Output the [X, Y] coordinate of the center of the cell containing the given text.  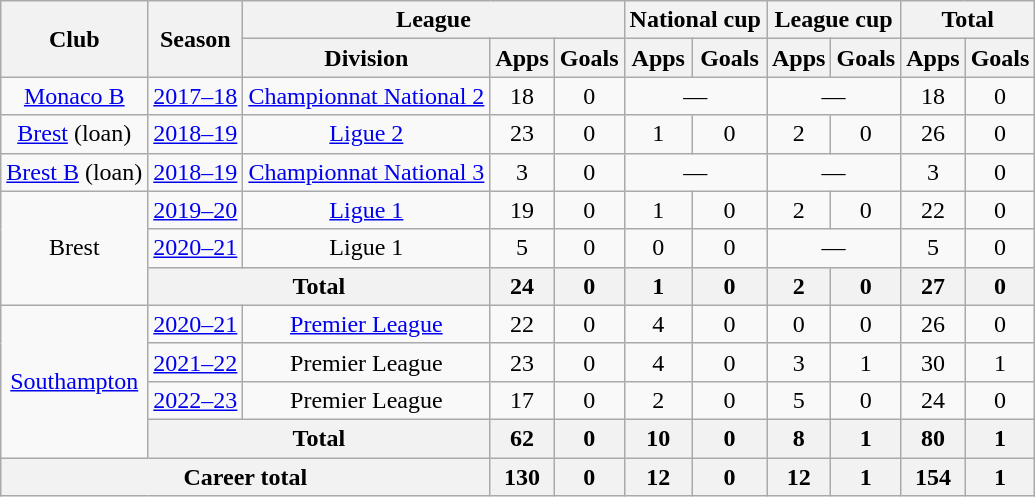
Southampton [74, 381]
National cup [695, 20]
Brest [74, 248]
2019–20 [196, 210]
Season [196, 39]
Brest (loan) [74, 134]
League [434, 20]
80 [933, 438]
62 [522, 438]
Division [366, 58]
2022–23 [196, 400]
10 [658, 438]
Championnat National 3 [366, 172]
2021–22 [196, 362]
2017–18 [196, 96]
8 [798, 438]
30 [933, 362]
19 [522, 210]
Ligue 2 [366, 134]
Career total [246, 477]
Club [74, 39]
Monaco B [74, 96]
130 [522, 477]
Brest B (loan) [74, 172]
17 [522, 400]
27 [933, 286]
League cup [833, 20]
154 [933, 477]
Championnat National 2 [366, 96]
